Capture the cell that displays the provided text and extract its (X, Y) central coordinate. 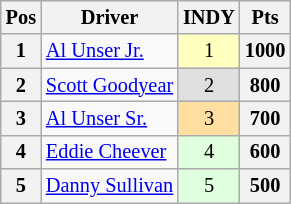
Scott Goodyear (110, 85)
700 (265, 118)
Al Unser Jr. (110, 51)
600 (265, 152)
1000 (265, 51)
Pts (265, 17)
Al Unser Sr. (110, 118)
INDY (209, 17)
800 (265, 85)
Driver (110, 17)
500 (265, 186)
Pos (21, 17)
Danny Sullivan (110, 186)
Eddie Cheever (110, 152)
